Provide the [X, Y] coordinate of the cell's center where the given text is located.  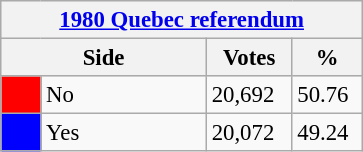
Yes [124, 133]
% [328, 58]
Side [104, 58]
No [124, 95]
Votes [249, 58]
50.76 [328, 95]
1980 Quebec referendum [182, 20]
20,692 [249, 95]
49.24 [328, 133]
20,072 [249, 133]
